Locate the cell with the specified text and output its [x, y] center coordinate. 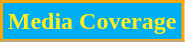
Media Coverage [92, 22]
